Extract the (x, y) coordinate from the center of the cell holding the provided text.  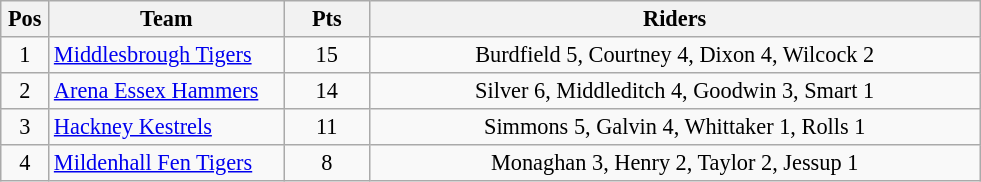
Pts (326, 19)
Silver 6, Middleditch 4, Goodwin 3, Smart 1 (674, 90)
Pos (25, 19)
3 (25, 126)
4 (25, 162)
Simmons 5, Galvin 4, Whittaker 1, Rolls 1 (674, 126)
Hackney Kestrels (166, 126)
8 (326, 162)
Riders (674, 19)
14 (326, 90)
Burdfield 5, Courtney 4, Dixon 4, Wilcock 2 (674, 55)
Arena Essex Hammers (166, 90)
Middlesbrough Tigers (166, 55)
15 (326, 55)
2 (25, 90)
Team (166, 19)
1 (25, 55)
Mildenhall Fen Tigers (166, 162)
11 (326, 126)
Monaghan 3, Henry 2, Taylor 2, Jessup 1 (674, 162)
